Determine the (x, y) coordinate at the center of the cell enclosing the given text.  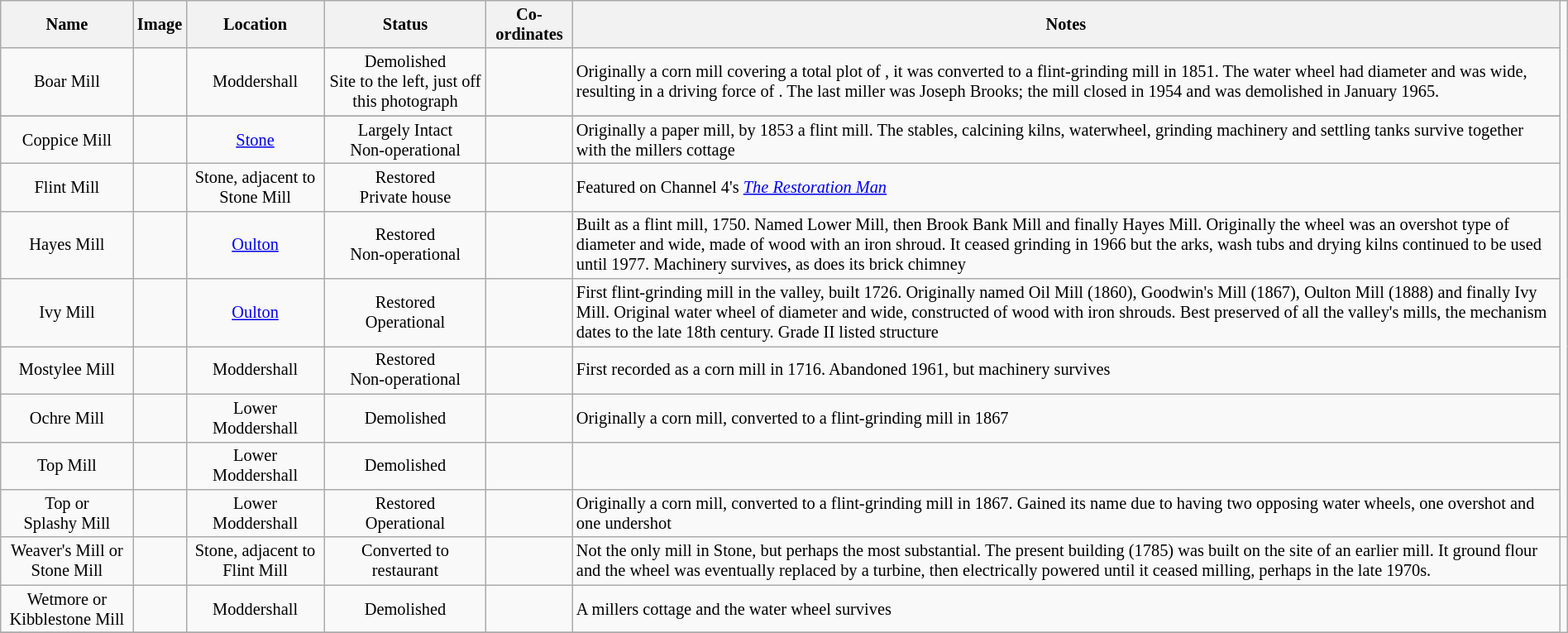
Flint Mill (67, 188)
A millers cottage and the water wheel survives (1066, 609)
Mostylee Mill (67, 371)
Coppice Mill (67, 140)
Status (405, 25)
Stone (255, 140)
Image (160, 25)
Featured on Channel 4's The Restoration Man (1066, 188)
Stone, adjacent to Stone Mill (255, 188)
Wetmore orKibblestone Mill (67, 609)
Hayes Mill (67, 245)
Weaver's Mill or Stone Mill (67, 561)
Co-ordinates (529, 25)
First recorded as a corn mill in 1716. Abandoned 1961, but machinery survives (1066, 371)
Notes (1066, 25)
RestoredPrivate house (405, 188)
Largely Intact Non-operational (405, 140)
Stone, adjacent to Flint Mill (255, 561)
Ochre Mill (67, 418)
Location (255, 25)
Boar Mill (67, 82)
Originally a corn mill, converted to a flint-grinding mill in 1867 (1066, 418)
Ivy Mill (67, 313)
Converted to restaurant (405, 561)
Name (67, 25)
Top Mill (67, 466)
Top orSplashy Mill (67, 514)
DemolishedSite to the left, just off this photograph (405, 82)
